Search for the cell housing the specified text and yield its (x, y) center coordinate. 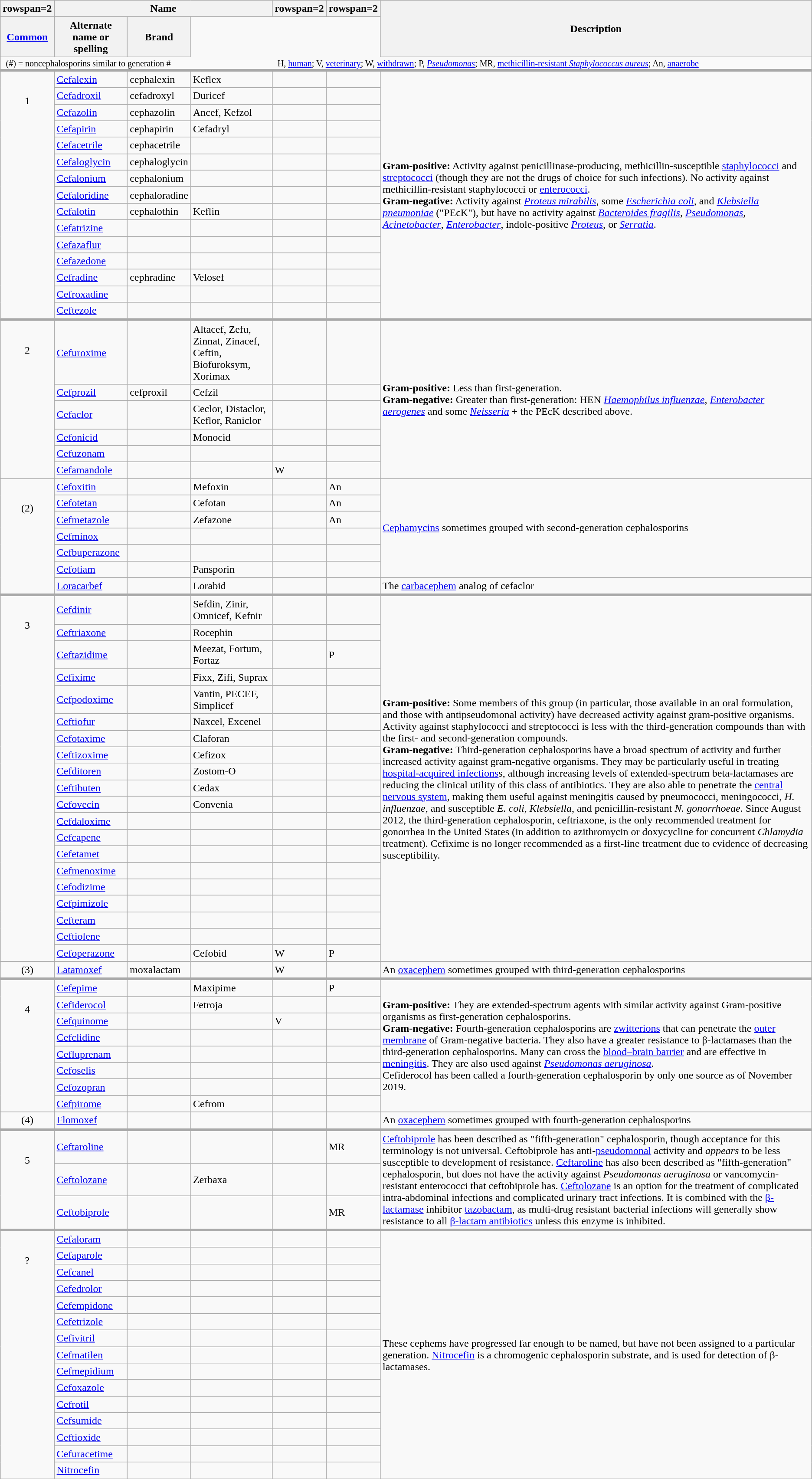
Ceftizoxime (91, 755)
Cefazolin (91, 112)
Nitrocefin (91, 1470)
Cefamandole (91, 470)
Cefalexin (91, 79)
Mefoxin (231, 487)
Cefaclor (91, 415)
2 (27, 399)
(#) = noncephalosporins similar to generation # (136, 63)
Cefizox (231, 755)
5 (27, 1180)
Cefaloram (91, 1239)
cephaloradine (159, 195)
Velosef (231, 278)
Pansporin (231, 569)
Cefmenoxime (91, 871)
Ceftiolene (91, 937)
(4) (27, 1121)
3 (27, 778)
Ceftezole (91, 311)
Ceftobiprole (91, 1213)
(2) (27, 537)
Cefetamet (91, 854)
Cefcanel (91, 1272)
Cefadroxil (91, 96)
Cefluprenam (91, 1054)
cephradine (159, 278)
cephalonium (159, 178)
Cefditoren (91, 771)
Cefclidine (91, 1038)
Cefoxazole (91, 1388)
1 (27, 195)
Keflin (231, 211)
Cefepime (91, 987)
(3) (27, 970)
Cefradine (91, 278)
Cefotiam (91, 569)
Ceftolozane (91, 1180)
Cefotetan (91, 503)
Cefozopran (91, 1087)
Fetroja (231, 1004)
Sefdin, Zinir, Omnicef, Kefnir (231, 609)
Cefetrizole (91, 1322)
Ceftriaxone (91, 633)
Cefoselis (91, 1071)
Cefmepidium (91, 1371)
Cefazaflur (91, 244)
cefadroxyl (159, 96)
cephalexin (159, 79)
Cefalonium (91, 178)
Cefrotil (91, 1404)
Cefdaloxime (91, 821)
Cefazedone (91, 261)
Cefaloridine (91, 195)
cefproxil (159, 392)
Cefatrizine (91, 228)
Cefalotin (91, 211)
Cefprozil (91, 392)
Convenia (231, 804)
moxalactam (159, 970)
Cefpimizole (91, 904)
Name (163, 9)
cephalothin (159, 211)
Monocid (231, 437)
Common (27, 37)
Ceftazidime (91, 655)
Cefadryl (231, 129)
4 (27, 1046)
Cefonicid (91, 437)
Brand (159, 37)
Cefoxitin (91, 487)
Meezat, Fortum, Fortaz (231, 655)
Cefoperazone (91, 953)
Cefmatilen (91, 1355)
cephazolin (159, 112)
? (27, 1354)
Naxcel, Excenel (231, 722)
Ceftibuten (91, 788)
Alternate name or spelling (91, 37)
H, human; V, veterinary; W, withdrawn; P, Pseudomonas; MR, methicillin-resistant Staphylococcus aureus; An, anaerobe (542, 63)
Cefquinome (91, 1021)
Cefaloglycin (91, 162)
Cedax (231, 788)
Latamoxef (91, 970)
Cefaparole (91, 1256)
Zerbaxa (231, 1180)
Cefuroxime (91, 352)
Cefivitril (91, 1338)
Cefsumide (91, 1421)
Rocephin (231, 633)
Maxipime (231, 987)
Cefacetrile (91, 145)
Cefbuperazone (91, 553)
cephaloglycin (159, 162)
Description (596, 29)
Ancef, Kefzol (231, 112)
Cefapirin (91, 129)
Cefteram (91, 920)
Cefminox (91, 536)
Ceftiofur (91, 722)
Cefobid (231, 953)
Cefixime (91, 677)
Ceftaroline (91, 1146)
Ceclor, Distaclor, Keflor, Raniclor (231, 415)
Cephamycins sometimes grouped with second-generation cephalosporins (596, 528)
Cefdinir (91, 609)
Cefpodoxime (91, 699)
cephapirin (159, 129)
Zostom-O (231, 771)
cephacetrile (159, 145)
Vantin, PECEF, Simplicef (231, 699)
Cefovecin (91, 804)
An oxacephem sometimes grouped with fourth-generation cephalosporins (596, 1121)
Claforan (231, 738)
The carbacephem analog of cefaclor (596, 586)
Flomoxef (91, 1121)
Fixx, Zifi, Suprax (231, 677)
Duricef (231, 96)
Cefuzonam (91, 454)
Altacef, Zefu, Zinnat, Zinacef, Ceftin, Biofuroksym, Xorimax (231, 352)
Cefcapene (91, 837)
Cefuracetime (91, 1454)
Cefroxadine (91, 294)
Cefrom (231, 1104)
Zefazone (231, 520)
Cefotan (231, 503)
Cefmetazole (91, 520)
An oxacephem sometimes grouped with third-generation cephalosporins (596, 970)
Cefzil (231, 392)
Lorabid (231, 586)
Keflex (231, 79)
Cefiderocol (91, 1004)
Loracarbef (91, 586)
Cefedrolor (91, 1289)
Cefotaxime (91, 738)
Cefodizime (91, 887)
Ceftioxide (91, 1437)
V (299, 1021)
Cefempidone (91, 1305)
Cefpirome (91, 1104)
